Locate the cell with the specified text and output its (X, Y) center coordinate. 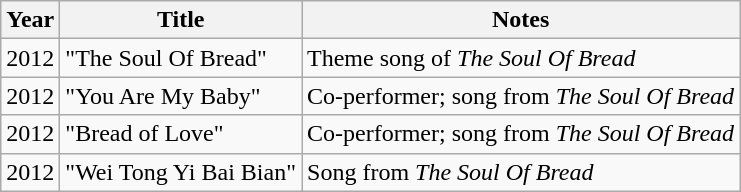
Title (181, 20)
Notes (521, 20)
"You Are My Baby" (181, 96)
Theme song of The Soul Of Bread (521, 58)
Song from The Soul Of Bread (521, 172)
"Wei Tong Yi Bai Bian" (181, 172)
Year (30, 20)
"Bread of Love" (181, 134)
"The Soul Of Bread" (181, 58)
